Capture the cell that displays the provided text and extract its [X, Y] central coordinate. 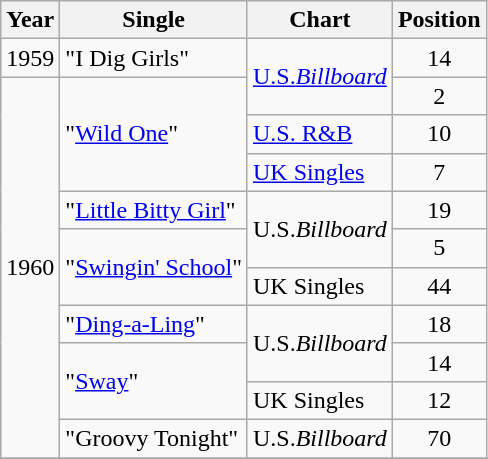
12 [439, 400]
Position [439, 20]
1959 [30, 58]
Year [30, 20]
"Sway" [154, 381]
"Swingin' School" [154, 267]
10 [439, 134]
U.S. R&B [320, 134]
5 [439, 248]
44 [439, 286]
Chart [320, 20]
1960 [30, 268]
Single [154, 20]
"Groovy Tonight" [154, 438]
"Little Bitty Girl" [154, 210]
"Ding-a-Ling" [154, 324]
70 [439, 438]
18 [439, 324]
19 [439, 210]
7 [439, 172]
"I Dig Girls" [154, 58]
"Wild One" [154, 134]
2 [439, 96]
